Provide the [x, y] coordinate of the cell's center where the given text is located.  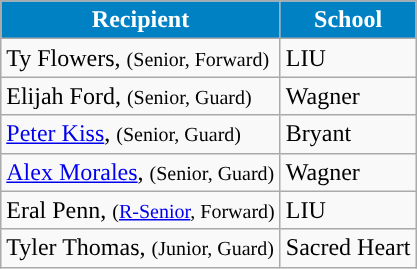
Peter Kiss, (Senior, Guard) [141, 134]
Alex Morales, (Senior, Guard) [141, 172]
Tyler Thomas, (Junior, Guard) [141, 248]
School [348, 20]
Ty Flowers, (Senior, Forward) [141, 58]
Recipient [141, 20]
Bryant [348, 134]
Eral Penn, (R-Senior, Forward) [141, 210]
Elijah Ford, (Senior, Guard) [141, 96]
Sacred Heart [348, 248]
